Provide the (x, y) coordinate of the cell's center where the given text is located.  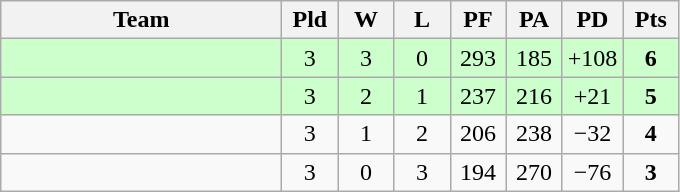
206 (478, 134)
PA (534, 20)
PF (478, 20)
293 (478, 58)
238 (534, 134)
185 (534, 58)
+108 (592, 58)
L (422, 20)
Team (142, 20)
237 (478, 96)
Pts (651, 20)
194 (478, 172)
W (366, 20)
5 (651, 96)
−76 (592, 172)
6 (651, 58)
Pld (310, 20)
PD (592, 20)
4 (651, 134)
−32 (592, 134)
216 (534, 96)
+21 (592, 96)
270 (534, 172)
